From the cell containing the given text, extract its center point as [x, y] coordinate. 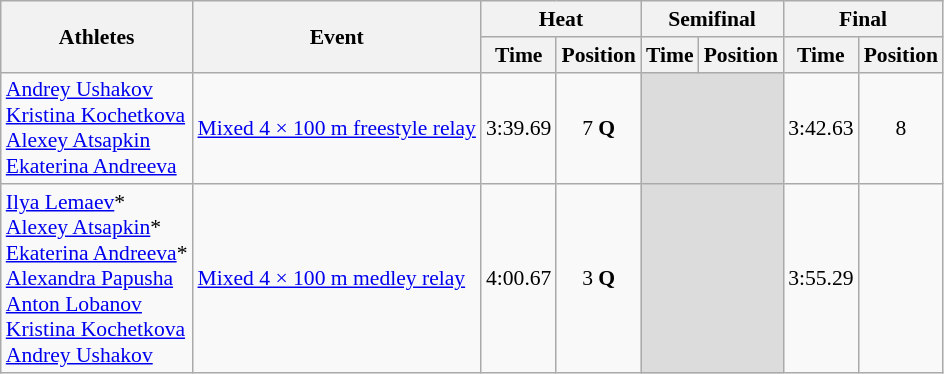
Mixed 4 × 100 m freestyle relay [336, 128]
Andrey UshakovKristina KochetkovaAlexey AtsapkinEkaterina Andreeva [97, 128]
7 Q [598, 128]
Athletes [97, 36]
Final [863, 19]
Semifinal [712, 19]
4:00.67 [518, 280]
Ilya Lemaev*Alexey Atsapkin*Ekaterina Andreeva*Alexandra PapushaAnton LobanovKristina KochetkovaAndrey Ushakov [97, 280]
Mixed 4 × 100 m medley relay [336, 280]
8 [901, 128]
3:42.63 [820, 128]
3:39.69 [518, 128]
3:55.29 [820, 280]
Event [336, 36]
3 Q [598, 280]
Heat [561, 19]
